Determine the (X, Y) coordinate at the center of the cell enclosing the given text.  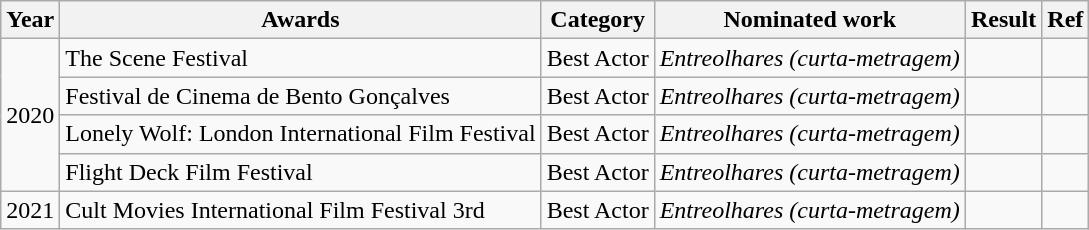
Nominated work (810, 20)
Flight Deck Film Festival (300, 172)
Result (1003, 20)
Festival de Cinema de Bento Gonçalves (300, 96)
Awards (300, 20)
The Scene Festival (300, 58)
2021 (30, 210)
Year (30, 20)
Ref (1066, 20)
2020 (30, 115)
Lonely Wolf: London International Film Festival (300, 134)
Cult Movies International Film Festival 3rd (300, 210)
Category (598, 20)
